Locate the cell with the specified text and output its [X, Y] center coordinate. 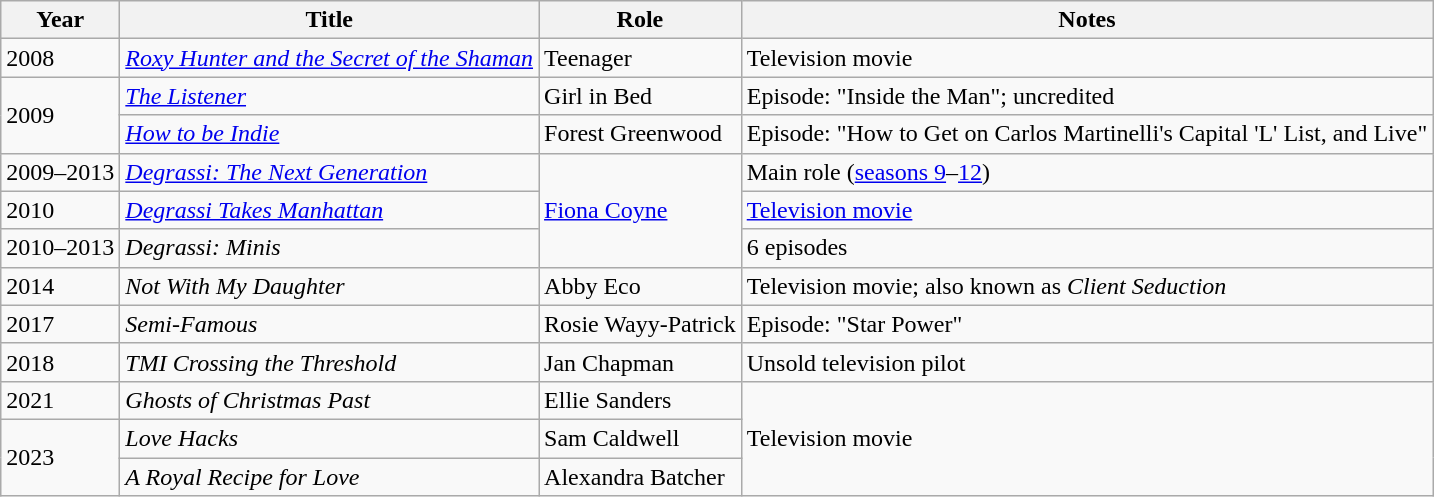
Ghosts of Christmas Past [330, 400]
2009–2013 [60, 172]
Role [640, 20]
2023 [60, 457]
2014 [60, 286]
Ellie Sanders [640, 400]
Television movie; also known as Client Seduction [1087, 286]
Episode: "How to Get on Carlos Martinelli's Capital 'L' List, and Live" [1087, 134]
How to be Indie [330, 134]
2018 [60, 362]
The Listener [330, 96]
2010–2013 [60, 248]
Abby Eco [640, 286]
Episode: "Inside the Man"; uncredited [1087, 96]
Alexandra Batcher [640, 477]
2017 [60, 324]
Degrassi: Minis [330, 248]
Sam Caldwell [640, 438]
Degrassi: The Next Generation [330, 172]
2009 [60, 115]
Episode: "Star Power" [1087, 324]
Fiona Coyne [640, 210]
Forest Greenwood [640, 134]
Unsold television pilot [1087, 362]
A Royal Recipe for Love [330, 477]
Rosie Wayy-Patrick [640, 324]
Girl in Bed [640, 96]
TMI Crossing the Threshold [330, 362]
Jan Chapman [640, 362]
Main role (seasons 9–12) [1087, 172]
Year [60, 20]
Degrassi Takes Manhattan [330, 210]
Semi-Famous [330, 324]
Love Hacks [330, 438]
Notes [1087, 20]
Not With My Daughter [330, 286]
Teenager [640, 58]
6 episodes [1087, 248]
2021 [60, 400]
2008 [60, 58]
Title [330, 20]
Roxy Hunter and the Secret of the Shaman [330, 58]
2010 [60, 210]
